Provide the (x, y) coordinate of the cell's center where the given text is located.  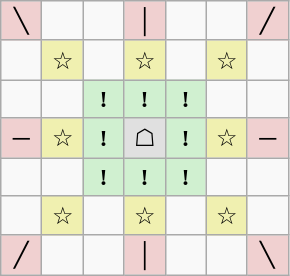
☖ (144, 138)
